Locate the cell with the specified text and output its (X, Y) center coordinate. 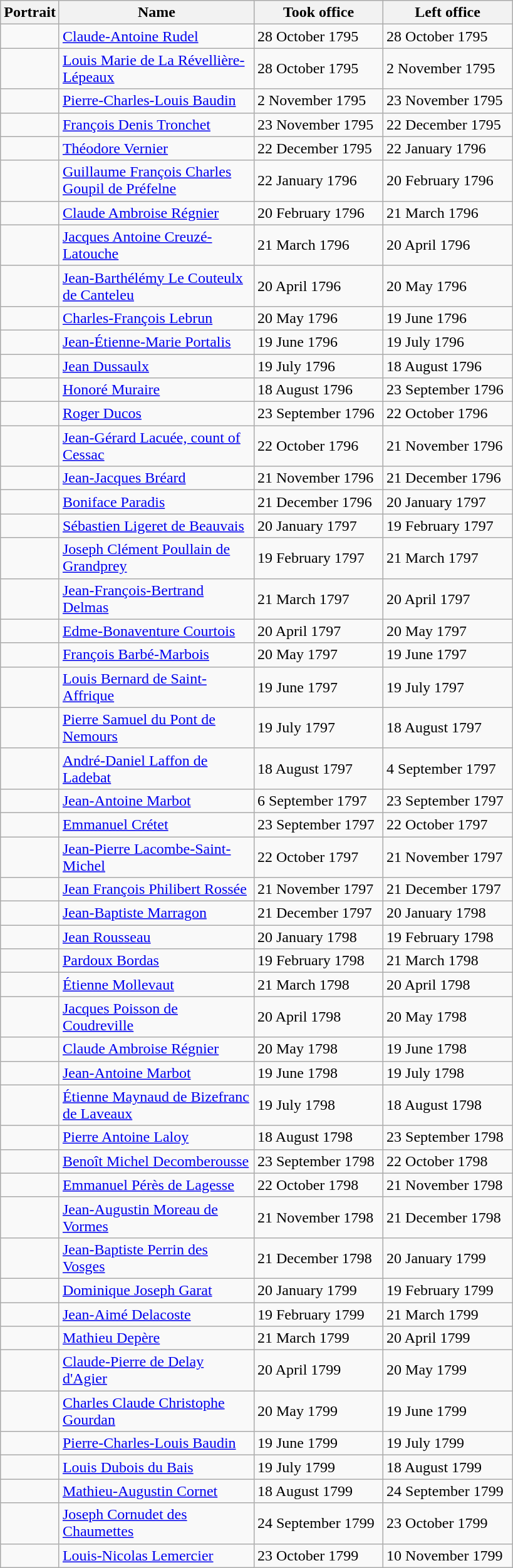
François Barbé-Marbois (157, 655)
Jean Dussaulx (157, 366)
Étienne Mollevaut (157, 985)
Joseph Cornudet des Chaumettes (157, 1524)
Jean Rousseau (157, 937)
Emmanuel Pérès de Lagesse (157, 1185)
Théodore Vernier (157, 148)
Pierre Samuel du Pont de Nemours (157, 727)
Sébastien Ligeret de Beauvais (157, 526)
Left office (448, 13)
Jean-Jacques Bréard (157, 478)
Jean François Philibert Rossée (157, 889)
Roger Ducos (157, 414)
Jean-François-Bertrand Delmas (157, 598)
Name (157, 13)
Edme-Bonaventure Courtois (157, 631)
Joseph Clément Poullain de Grandprey (157, 558)
Pierre Antoine Laloy (157, 1137)
Took office (318, 13)
André-Daniel Laffon de Ladebat (157, 769)
Louis Bernard de Saint-Affrique (157, 687)
10 November 1799 (448, 1555)
Charles-François Lebrun (157, 318)
Jean-Aimé Delacoste (157, 1314)
Honoré Muraire (157, 390)
Mathieu Depère (157, 1338)
Jean-Gérard Lacuée, count of Cessac (157, 446)
François Denis Tronchet (157, 125)
Jean-Baptiste Perrin des Vosges (157, 1258)
Louis Dubois du Bais (157, 1467)
Guillaume François Charles Goupil de Préfelne (157, 180)
Jean-Pierre Lacombe-Saint-Michel (157, 856)
Claude-Pierre de Delay d'Agier (157, 1371)
Jean-Augustin Moreau de Vormes (157, 1217)
Jean-Barthélémy Le Couteulx de Canteleu (157, 285)
Jean-Baptiste Marragon (157, 913)
6 September 1797 (318, 801)
Charles Claude Christophe Gourdan (157, 1411)
Emmanuel Crétet (157, 824)
Étienne Maynaud de Bizefranc de Laveaux (157, 1105)
Jean-Étienne-Marie Portalis (157, 342)
Benoît Michel Decomberousse (157, 1161)
Portrait (30, 13)
Jacques Antoine Creuzé-Latouche (157, 245)
Louis-Nicolas Lemercier (157, 1555)
Louis Marie de La Révellière-Lépeaux (157, 69)
Boniface Paradis (157, 502)
Dominique Joseph Garat (157, 1290)
4 September 1797 (448, 769)
Mathieu-Augustin Cornet (157, 1491)
Jacques Poisson de Coudreville (157, 1017)
Pardoux Bordas (157, 961)
Claude-Antoine Rudel (157, 36)
